Locate the cell with the specified text and output its [x, y] center coordinate. 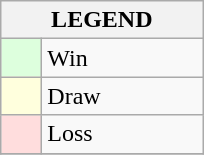
Loss [122, 134]
LEGEND [102, 20]
Draw [122, 96]
Win [122, 58]
